Scan for the cell matching the given text and deliver its (X, Y) coordinate at center. 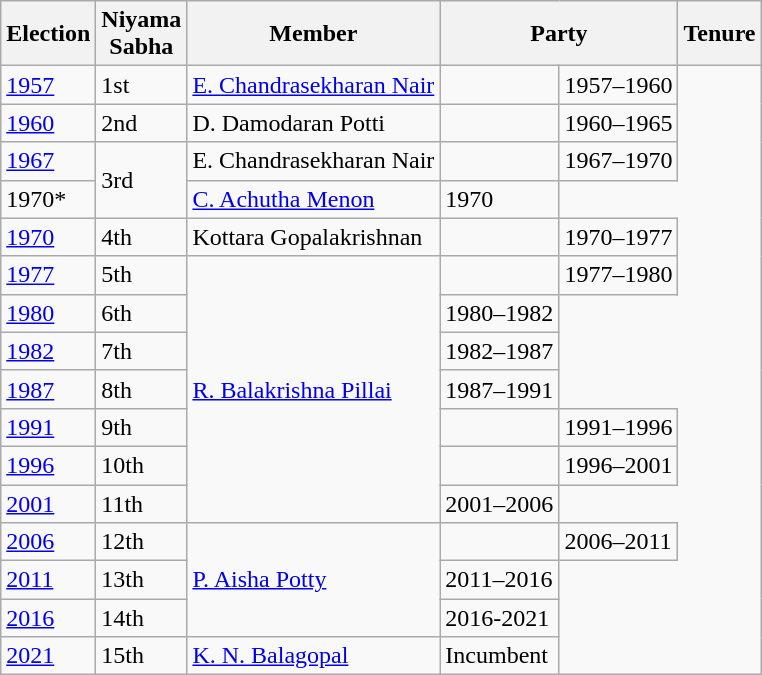
1967–1970 (618, 161)
12th (142, 542)
10th (142, 465)
K. N. Balagopal (314, 656)
1982–1987 (500, 351)
1977 (48, 275)
7th (142, 351)
5th (142, 275)
Party (559, 34)
4th (142, 237)
Tenure (720, 34)
2011–2016 (500, 580)
15th (142, 656)
2016 (48, 618)
1980–1982 (500, 313)
1991 (48, 427)
2001 (48, 503)
14th (142, 618)
R. Balakrishna Pillai (314, 389)
2006 (48, 542)
1960 (48, 123)
NiyamaSabha (142, 34)
1967 (48, 161)
2nd (142, 123)
1970–1977 (618, 237)
1977–1980 (618, 275)
C. Achutha Menon (314, 199)
2021 (48, 656)
1996–2001 (618, 465)
9th (142, 427)
Kottara Gopalakrishnan (314, 237)
1957 (48, 85)
1982 (48, 351)
2006–2011 (618, 542)
2011 (48, 580)
P. Aisha Potty (314, 580)
1960–1965 (618, 123)
D. Damodaran Potti (314, 123)
1991–1996 (618, 427)
1996 (48, 465)
1980 (48, 313)
6th (142, 313)
1970* (48, 199)
2016-2021 (500, 618)
1987–1991 (500, 389)
1957–1960 (618, 85)
Election (48, 34)
1987 (48, 389)
13th (142, 580)
Member (314, 34)
11th (142, 503)
1st (142, 85)
2001–2006 (500, 503)
3rd (142, 180)
8th (142, 389)
Incumbent (500, 656)
